Return (X, Y) of the center of cell containing provided text 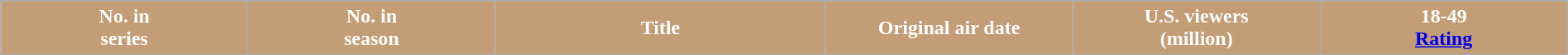
Title (660, 28)
18-49Rating (1444, 28)
U.S. viewers(million) (1196, 28)
No. inseries (124, 28)
Original air date (949, 28)
No. inseason (372, 28)
